Identify which cell holds the provided text, then report its (x, y) central coordinate. 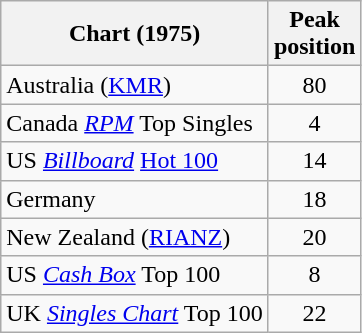
18 (314, 199)
Australia (KMR) (135, 85)
Chart (1975) (135, 34)
Canada RPM Top Singles (135, 123)
80 (314, 85)
Peakposition (314, 34)
US Billboard Hot 100 (135, 161)
US Cash Box Top 100 (135, 275)
UK Singles Chart Top 100 (135, 313)
New Zealand (RIANZ) (135, 237)
22 (314, 313)
8 (314, 275)
14 (314, 161)
20 (314, 237)
4 (314, 123)
Germany (135, 199)
